From the cell containing the given text, extract its center point as (x, y) coordinate. 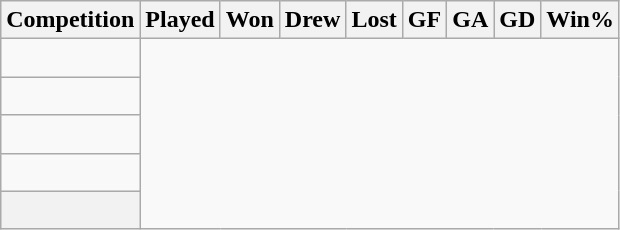
GF (424, 20)
Competition (70, 20)
Played (180, 20)
Win% (580, 20)
GA (470, 20)
GD (518, 20)
Drew (312, 20)
Won (250, 20)
Lost (374, 20)
